Return the (X, Y) coordinate for the center point of the cell that contains the specified text.  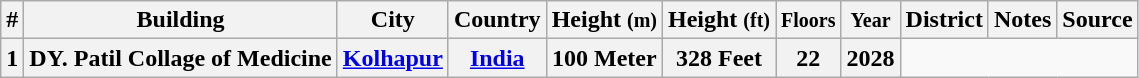
DY. Patil Collage of Medicine (180, 58)
City (392, 20)
100 Meter (604, 58)
Height (ft) (718, 20)
# (12, 20)
22 (808, 58)
Notes (1022, 20)
Height (m) (604, 20)
India (497, 58)
Source (1098, 20)
Year (870, 20)
Kolhapur (392, 58)
1 (12, 58)
328 Feet (718, 58)
2028 (870, 58)
Floors (808, 20)
Country (497, 20)
Building (180, 20)
District (944, 20)
